For the text-containing cell, return its midpoint in [x, y] coordinate format. 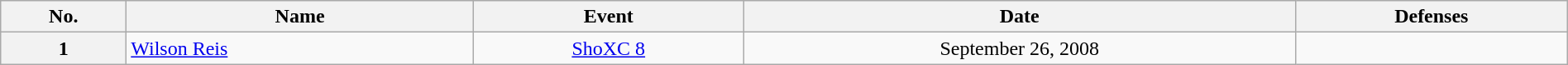
Event [609, 17]
Wilson Reis [300, 48]
No. [64, 17]
Defenses [1431, 17]
Name [300, 17]
ShoXC 8 [609, 48]
Date [1019, 17]
1 [64, 48]
September 26, 2008 [1019, 48]
